Find where the given text appears and provide that cell's center as [X, Y] coordinate. 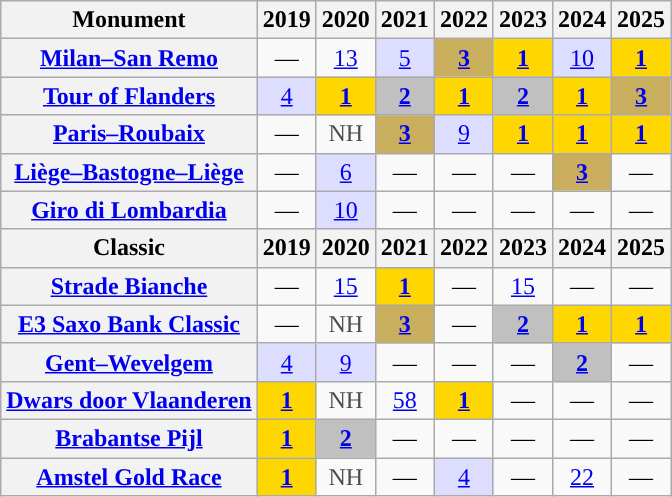
E3 Saxo Bank Classic [129, 324]
Milan–San Remo [129, 58]
13 [346, 58]
Paris–Roubaix [129, 134]
Giro di Lombardia [129, 210]
6 [346, 172]
22 [582, 477]
58 [404, 400]
Monument [129, 20]
Brabantse Pijl [129, 438]
5 [404, 58]
Liège–Bastogne–Liège [129, 172]
Tour of Flanders [129, 96]
Gent–Wevelgem [129, 362]
Dwars door Vlaanderen [129, 400]
Classic [129, 248]
Strade Bianche [129, 286]
Amstel Gold Race [129, 477]
